Provide the (X, Y) coordinate of the cell's center where the given text is located.  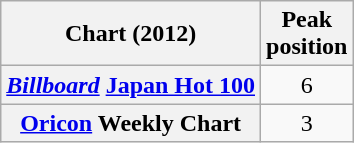
Chart (2012) (131, 34)
3 (307, 123)
Billboard Japan Hot 100 (131, 85)
6 (307, 85)
Oricon Weekly Chart (131, 123)
Peakposition (307, 34)
